Detect which cell encompasses the target text, then output its (x, y) center coordinate. 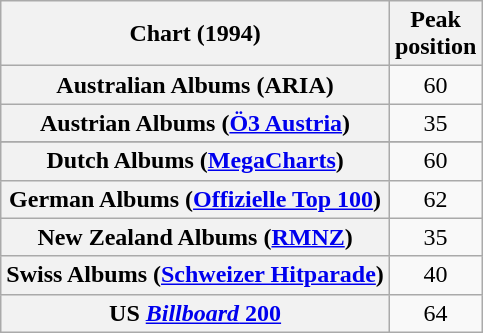
Swiss Albums (Schweizer Hitparade) (196, 275)
New Zealand Albums (RMNZ) (196, 237)
64 (435, 313)
US Billboard 200 (196, 313)
Austrian Albums (Ö3 Austria) (196, 123)
Chart (1994) (196, 34)
62 (435, 199)
40 (435, 275)
Peakposition (435, 34)
Dutch Albums (MegaCharts) (196, 161)
Australian Albums (ARIA) (196, 85)
German Albums (Offizielle Top 100) (196, 199)
